Search for the cell housing the specified text and yield its (x, y) center coordinate. 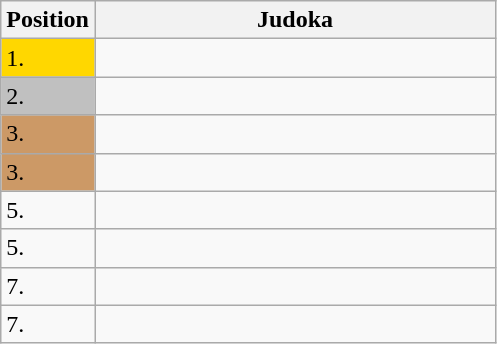
Judoka (294, 20)
1. (48, 58)
Position (48, 20)
2. (48, 96)
